Identify which cell holds the provided text, then report its (X, Y) central coordinate. 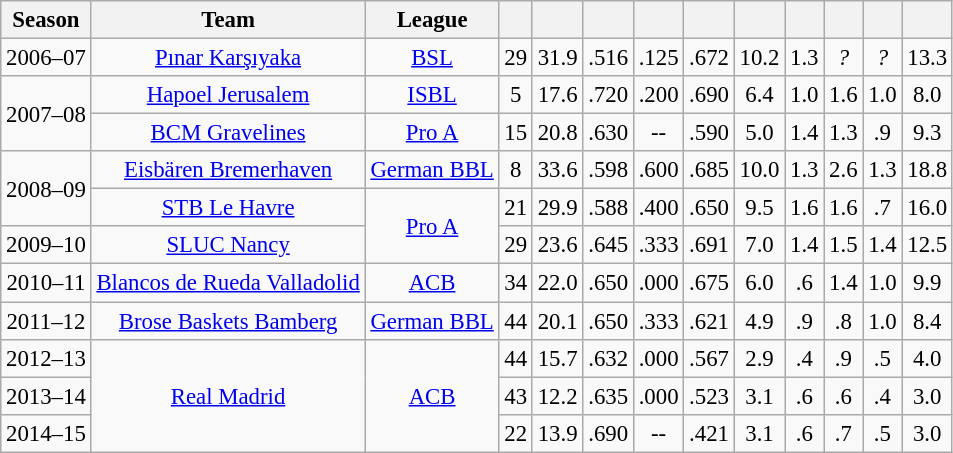
Season (46, 20)
.600 (658, 170)
9.9 (927, 283)
4.0 (927, 358)
8 (516, 170)
BCM Gravelines (228, 133)
.125 (658, 58)
29.9 (557, 208)
2011–12 (46, 321)
1.5 (844, 245)
2.9 (759, 358)
18.8 (927, 170)
.672 (709, 58)
23.6 (557, 245)
.621 (709, 321)
31.9 (557, 58)
2012–13 (46, 358)
2010–11 (46, 283)
Hapoel Jerusalem (228, 95)
.685 (709, 170)
Eisbären Bremerhaven (228, 170)
BSL (432, 58)
.200 (658, 95)
Team (228, 20)
.588 (608, 208)
15.7 (557, 358)
5.0 (759, 133)
League (432, 20)
.632 (608, 358)
2009–10 (46, 245)
43 (516, 396)
.523 (709, 396)
7.0 (759, 245)
.675 (709, 283)
.630 (608, 133)
.567 (709, 358)
5 (516, 95)
4.9 (759, 321)
13.3 (927, 58)
13.9 (557, 433)
ISBL (432, 95)
2013–14 (46, 396)
.720 (608, 95)
Pınar Karşıyaka (228, 58)
17.6 (557, 95)
2007–08 (46, 114)
22 (516, 433)
9.3 (927, 133)
Brose Baskets Bamberg (228, 321)
STB Le Havre (228, 208)
Real Madrid (228, 396)
20.1 (557, 321)
.691 (709, 245)
Blancos de Rueda Valladolid (228, 283)
6.4 (759, 95)
9.5 (759, 208)
10.2 (759, 58)
.645 (608, 245)
2014–15 (46, 433)
.400 (658, 208)
33.6 (557, 170)
.421 (709, 433)
2008–09 (46, 188)
.598 (608, 170)
.516 (608, 58)
22.0 (557, 283)
20.8 (557, 133)
15 (516, 133)
SLUC Nancy (228, 245)
10.0 (759, 170)
12.2 (557, 396)
12.5 (927, 245)
2006–07 (46, 58)
16.0 (927, 208)
8.0 (927, 95)
21 (516, 208)
34 (516, 283)
.590 (709, 133)
8.4 (927, 321)
.635 (608, 396)
.8 (844, 321)
2.6 (844, 170)
6.0 (759, 283)
